Extract the [X, Y] coordinate from the center of the cell holding the provided text.  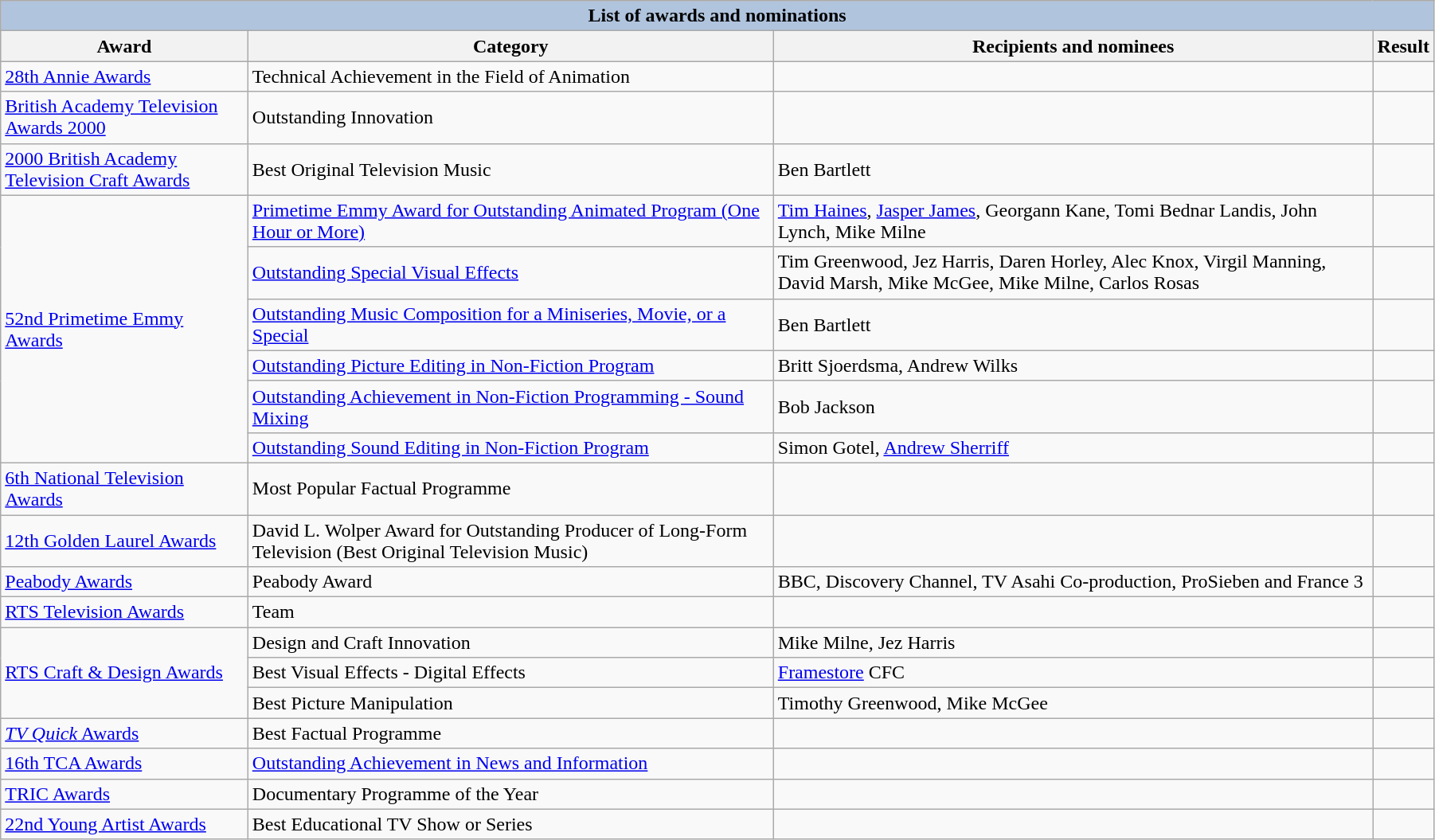
Technical Achievement in the Field of Animation [510, 76]
6th National Television Awards [124, 489]
Primetime Emmy Award for Outstanding Animated Program (One Hour or More) [510, 221]
Outstanding Sound Editing in Non-Fiction Program [510, 447]
Mike Milne, Jez Harris [1073, 643]
Design and Craft Innovation [510, 643]
52nd Primetime Emmy Awards [124, 329]
Most Popular Factual Programme [510, 489]
Outstanding Achievement in Non-Fiction Programming - Sound Mixing [510, 406]
12th Golden Laurel Awards [124, 540]
Best Educational TV Show or Series [510, 824]
Team [510, 612]
28th Annie Awards [124, 76]
2000 British Academy Television Craft Awards [124, 169]
Best Original Television Music [510, 169]
Outstanding Innovation [510, 118]
Best Visual Effects - Digital Effects [510, 673]
Outstanding Music Composition for a Miniseries, Movie, or a Special [510, 325]
Outstanding Picture Editing in Non-Fiction Program [510, 365]
Outstanding Achievement in News and Information [510, 764]
Timothy Greenwood, Mike McGee [1073, 703]
Category [510, 46]
Best Factual Programme [510, 733]
TRIC Awards [124, 794]
Tim Haines, Jasper James, Georgann Kane, Tomi Bednar Landis, John Lynch, Mike Milne [1073, 221]
Britt Sjoerdsma, Andrew Wilks [1073, 365]
Simon Gotel, Andrew Sherriff [1073, 447]
David L. Wolper Award for Outstanding Producer of Long-Form Television (Best Original Television Music) [510, 540]
Framestore CFC [1073, 673]
Documentary Programme of the Year [510, 794]
List of awards and nominations [717, 16]
Result [1403, 46]
Tim Greenwood, Jez Harris, Daren Horley, Alec Knox, Virgil Manning, David Marsh, Mike McGee, Mike Milne, Carlos Rosas [1073, 272]
RTS Craft & Design Awards [124, 673]
16th TCA Awards [124, 764]
22nd Young Artist Awards [124, 824]
Award [124, 46]
Peabody Awards [124, 582]
TV Quick Awards [124, 733]
BBC, Discovery Channel, TV Asahi Co-production, ProSieben and France 3 [1073, 582]
Best Picture Manipulation [510, 703]
RTS Television Awards [124, 612]
Recipients and nominees [1073, 46]
Outstanding Special Visual Effects [510, 272]
Peabody Award [510, 582]
British Academy Television Awards 2000 [124, 118]
Bob Jackson [1073, 406]
